Capture the cell that displays the provided text and extract its [X, Y] central coordinate. 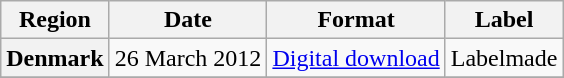
Label [504, 20]
26 March 2012 [188, 58]
Date [188, 20]
Denmark [55, 58]
Format [356, 20]
Labelmade [504, 58]
Digital download [356, 58]
Region [55, 20]
